Find where the given text appears and provide that cell's center as (x, y) coordinate. 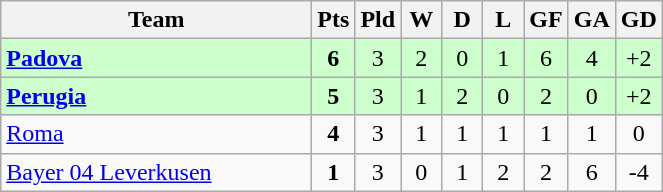
Pld (378, 20)
D (462, 20)
Padova (156, 58)
GA (592, 20)
5 (334, 96)
Perugia (156, 96)
Pts (334, 20)
GF (546, 20)
GD (638, 20)
Bayer 04 Leverkusen (156, 172)
Roma (156, 134)
L (504, 20)
W (422, 20)
-4 (638, 172)
Team (156, 20)
